From the cell containing the given text, extract its center point as [x, y] coordinate. 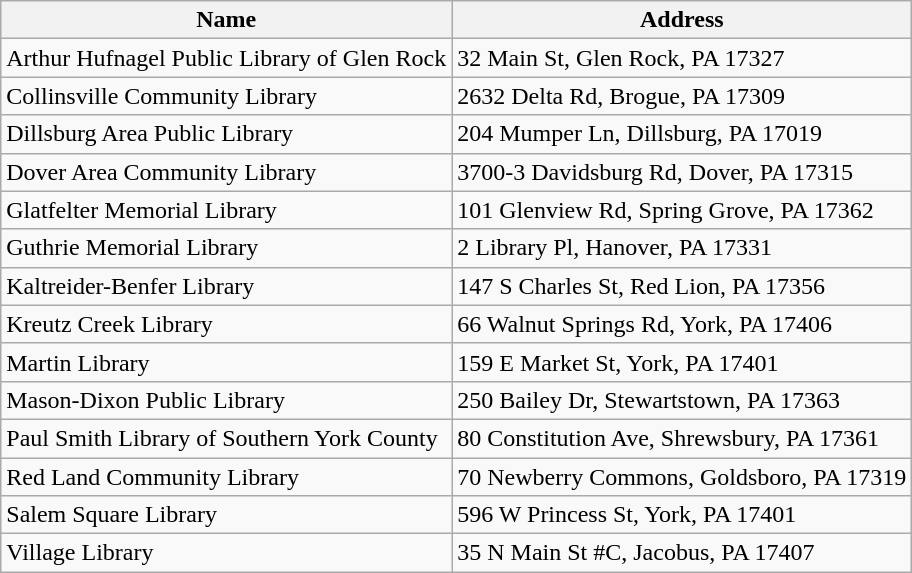
Martin Library [226, 362]
250 Bailey Dr, Stewartstown, PA 17363 [682, 400]
Salem Square Library [226, 515]
Guthrie Memorial Library [226, 248]
101 Glenview Rd, Spring Grove, PA 17362 [682, 210]
2 Library Pl, Hanover, PA 17331 [682, 248]
32 Main St, Glen Rock, PA 17327 [682, 58]
Dillsburg Area Public Library [226, 134]
80 Constitution Ave, Shrewsbury, PA 17361 [682, 438]
Glatfelter Memorial Library [226, 210]
Village Library [226, 553]
66 Walnut Springs Rd, York, PA 17406 [682, 324]
Paul Smith Library of Southern York County [226, 438]
159 E Market St, York, PA 17401 [682, 362]
Mason-Dixon Public Library [226, 400]
2632 Delta Rd, Brogue, PA 17309 [682, 96]
35 N Main St #C, Jacobus, PA 17407 [682, 553]
Dover Area Community Library [226, 172]
596 W Princess St, York, PA 17401 [682, 515]
Red Land Community Library [226, 477]
Arthur Hufnagel Public Library of Glen Rock [226, 58]
Collinsville Community Library [226, 96]
Name [226, 20]
147 S Charles St, Red Lion, PA 17356 [682, 286]
Kaltreider-Benfer Library [226, 286]
3700-3 Davidsburg Rd, Dover, PA 17315 [682, 172]
Kreutz Creek Library [226, 324]
Address [682, 20]
70 Newberry Commons, Goldsboro, PA 17319 [682, 477]
204 Mumper Ln, Dillsburg, PA 17019 [682, 134]
